Return (x, y) of the center of cell containing provided text 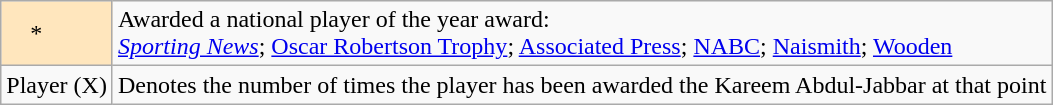
Player (X) (57, 85)
* (57, 34)
Awarded a national player of the year award: Sporting News; Oscar Robertson Trophy; Associated Press; NABC; Naismith; Wooden (582, 34)
Denotes the number of times the player has been awarded the Kareem Abdul-Jabbar at that point (582, 85)
